Provide the (x, y) coordinate of the cell's center where the given text is located.  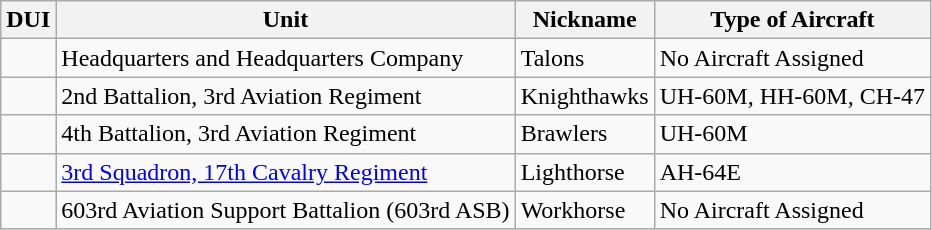
UH-60M (792, 134)
Talons (584, 58)
Headquarters and Headquarters Company (286, 58)
DUI (28, 20)
Type of Aircraft (792, 20)
4th Battalion, 3rd Aviation Regiment (286, 134)
Workhorse (584, 210)
AH-64E (792, 172)
603rd Aviation Support Battalion (603rd ASB) (286, 210)
Unit (286, 20)
Nickname (584, 20)
2nd Battalion, 3rd Aviation Regiment (286, 96)
3rd Squadron, 17th Cavalry Regiment (286, 172)
UH-60M, HH-60M, CH-47 (792, 96)
Lighthorse (584, 172)
Knighthawks (584, 96)
Brawlers (584, 134)
